From the cell containing the given text, extract its center point as [X, Y] coordinate. 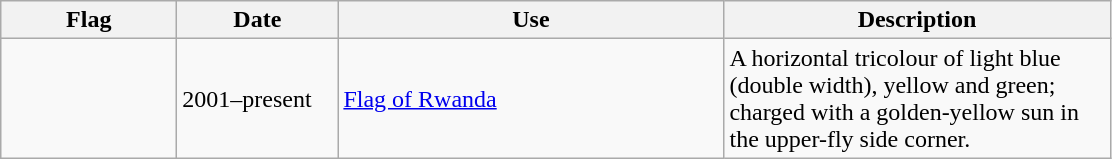
Flag of Rwanda [531, 98]
Use [531, 20]
Description [917, 20]
2001–present [258, 98]
Flag [89, 20]
Date [258, 20]
A horizontal tricolour of light blue (double width), yellow and green; charged with a golden-yellow sun in the upper-fly side corner. [917, 98]
